Scan for the cell matching the given text and deliver its (X, Y) coordinate at center. 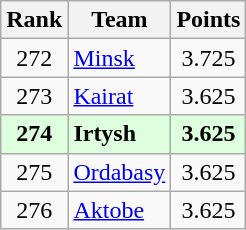
274 (34, 134)
Aktobe (120, 210)
Minsk (120, 58)
272 (34, 58)
276 (34, 210)
Points (208, 20)
275 (34, 172)
Irtysh (120, 134)
3.725 (208, 58)
Kairat (120, 96)
Team (120, 20)
Ordabasy (120, 172)
Rank (34, 20)
273 (34, 96)
